Identify which cell holds the provided text, then report its [x, y] central coordinate. 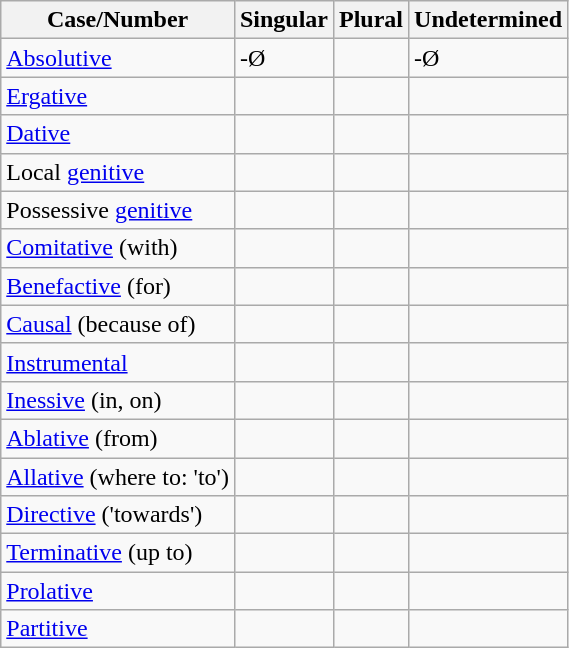
Allative (where to: 'to') [118, 477]
Ergative [118, 96]
Ablative (from) [118, 438]
Plural [370, 20]
Possessive genitive [118, 210]
Absolutive [118, 58]
Inessive (in, on) [118, 400]
Undetermined [488, 20]
Terminative (up to) [118, 553]
Singular [284, 20]
Case/Number [118, 20]
Dative [118, 134]
Comitative (with) [118, 248]
Directive ('towards') [118, 515]
Prolative [118, 591]
Benefactive (for) [118, 286]
Local genitive [118, 172]
Partitive [118, 629]
Causal (because of) [118, 324]
Instrumental [118, 362]
